Return (x, y) of the center of cell containing provided text 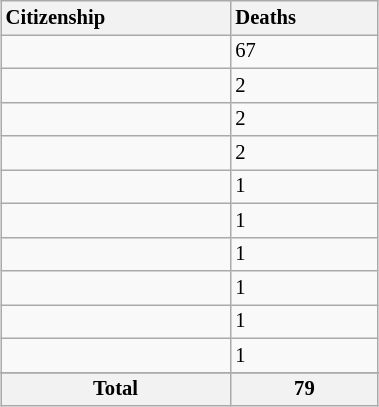
79 (304, 389)
Total (116, 389)
Citizenship (116, 18)
67 (304, 51)
Deaths (304, 18)
